Find where the given text appears and provide that cell's center as (X, Y) coordinate. 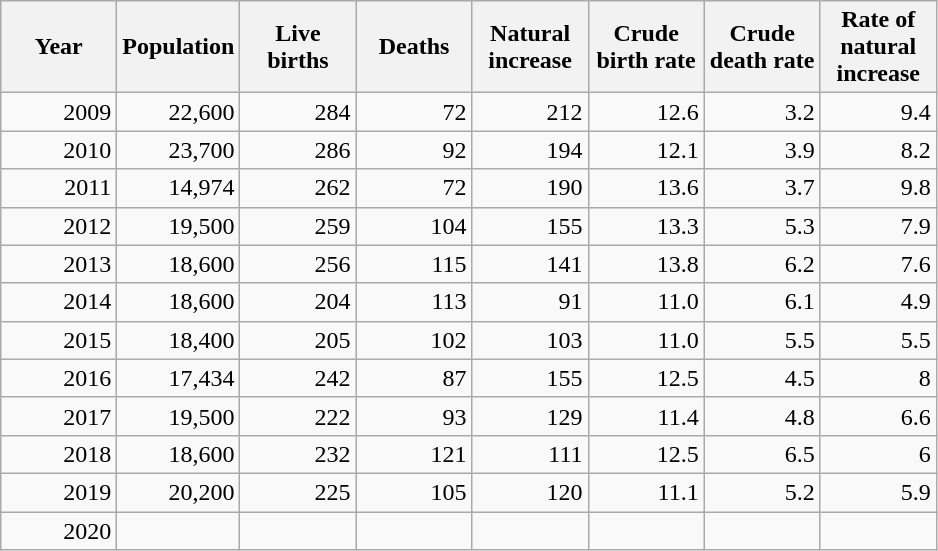
2013 (59, 264)
6 (878, 454)
102 (414, 340)
232 (298, 454)
2012 (59, 226)
12.1 (646, 150)
2020 (59, 531)
242 (298, 378)
111 (530, 454)
141 (530, 264)
13.6 (646, 188)
105 (414, 492)
2017 (59, 416)
222 (298, 416)
205 (298, 340)
6.2 (762, 264)
92 (414, 150)
2010 (59, 150)
23,700 (178, 150)
194 (530, 150)
262 (298, 188)
93 (414, 416)
17,434 (178, 378)
9.8 (878, 188)
212 (530, 112)
6.6 (878, 416)
2009 (59, 112)
2011 (59, 188)
20,200 (178, 492)
3.7 (762, 188)
91 (530, 302)
2014 (59, 302)
259 (298, 226)
104 (414, 226)
4.9 (878, 302)
129 (530, 416)
204 (298, 302)
9.4 (878, 112)
22,600 (178, 112)
Crude death rate (762, 47)
18,400 (178, 340)
4.5 (762, 378)
Crude birth rate (646, 47)
2015 (59, 340)
Live births (298, 47)
Year (59, 47)
113 (414, 302)
6.5 (762, 454)
284 (298, 112)
3.9 (762, 150)
13.3 (646, 226)
2018 (59, 454)
8.2 (878, 150)
5.3 (762, 226)
286 (298, 150)
2019 (59, 492)
4.8 (762, 416)
Natural increase (530, 47)
11.1 (646, 492)
Population (178, 47)
190 (530, 188)
12.6 (646, 112)
225 (298, 492)
13.8 (646, 264)
Rate of natural increase (878, 47)
103 (530, 340)
120 (530, 492)
87 (414, 378)
7.9 (878, 226)
14,974 (178, 188)
11.4 (646, 416)
2016 (59, 378)
Deaths (414, 47)
256 (298, 264)
5.9 (878, 492)
115 (414, 264)
121 (414, 454)
6.1 (762, 302)
7.6 (878, 264)
3.2 (762, 112)
5.2 (762, 492)
8 (878, 378)
